Provide the [X, Y] coordinate of the cell's center where the given text is located.  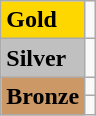
Bronze [43, 96]
Gold [43, 20]
Silver [43, 58]
